Return the (x, y) coordinate for the center point of the cell that contains the specified text.  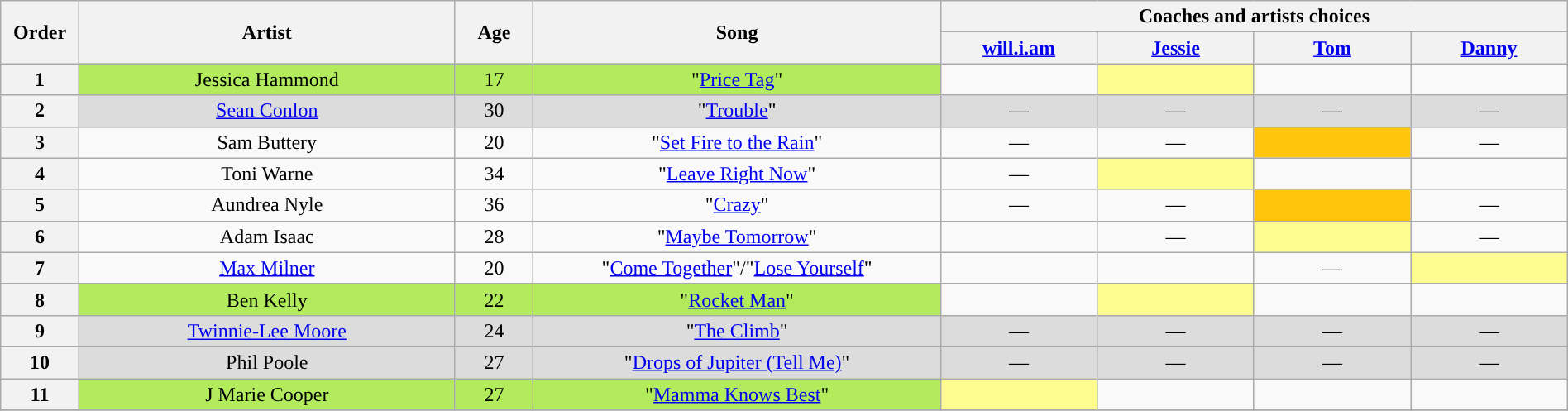
2 (40, 111)
Song (738, 32)
Sean Conlon (266, 111)
"Come Together"/"Lose Yourself" (738, 268)
will.i.am (1019, 48)
"Rocket Man" (738, 299)
3 (40, 142)
Coaches and artists choices (1254, 17)
"Leave Right Now" (738, 174)
5 (40, 205)
Max Milner (266, 268)
Aundrea Nyle (266, 205)
30 (495, 111)
"Crazy" (738, 205)
34 (495, 174)
Phil Poole (266, 362)
"The Climb" (738, 331)
Adam Isaac (266, 237)
17 (495, 79)
11 (40, 394)
"Maybe Tomorrow" (738, 237)
Danny (1489, 48)
7 (40, 268)
"Set Fire to the Rain" (738, 142)
Tom (1331, 48)
22 (495, 299)
6 (40, 237)
28 (495, 237)
1 (40, 79)
Order (40, 32)
Age (495, 32)
Twinnie-Lee Moore (266, 331)
"Drops of Jupiter (Tell Me)" (738, 362)
Toni Warne (266, 174)
Sam Buttery (266, 142)
J Marie Cooper (266, 394)
Ben Kelly (266, 299)
9 (40, 331)
8 (40, 299)
"Mamma Knows Best" (738, 394)
24 (495, 331)
36 (495, 205)
Artist (266, 32)
4 (40, 174)
"Price Tag" (738, 79)
10 (40, 362)
"Trouble" (738, 111)
Jessie (1176, 48)
Jessica Hammond (266, 79)
